Detect which cell encompasses the target text, then output its [x, y] center coordinate. 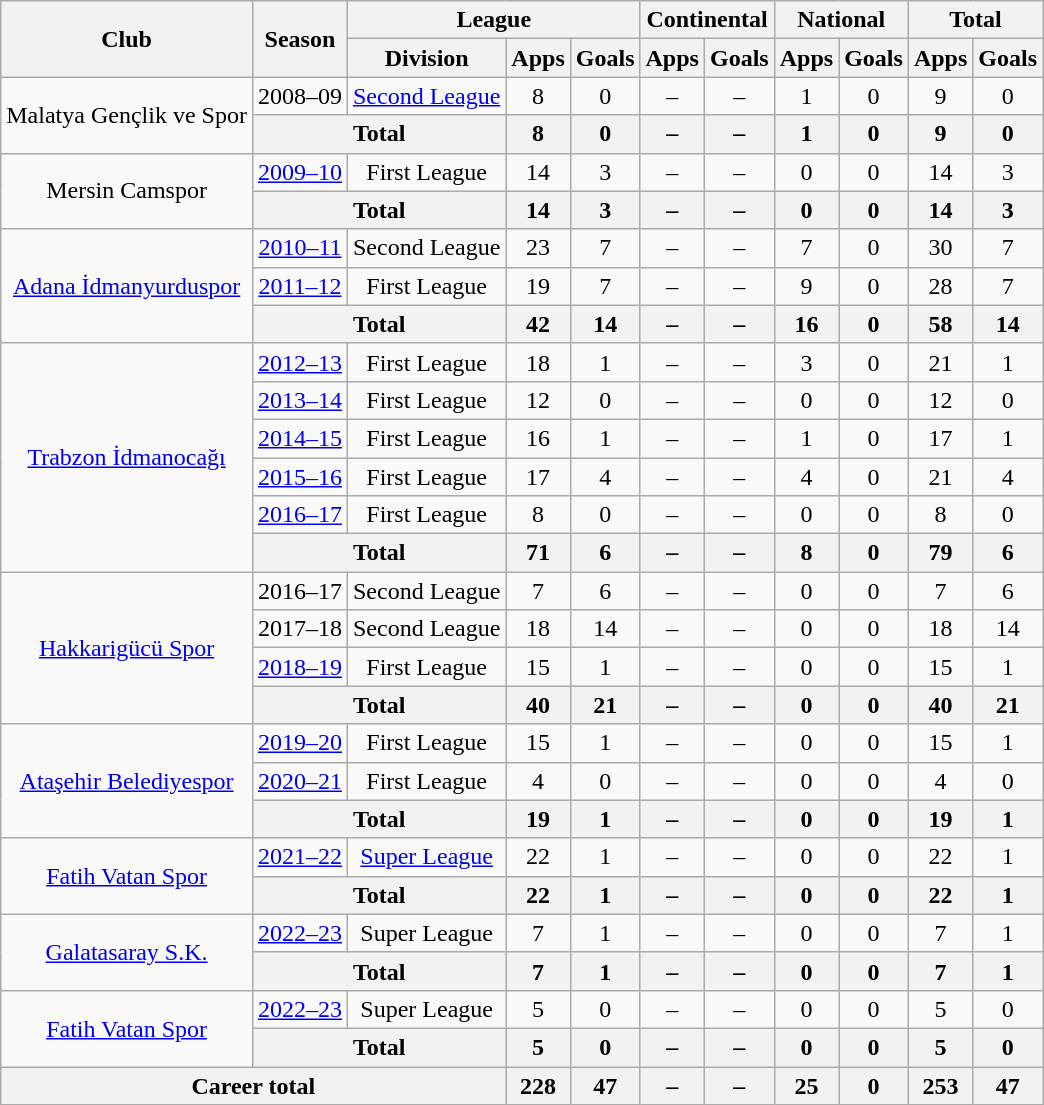
253 [940, 1085]
Season [300, 39]
Career total [254, 1085]
2015–16 [300, 477]
2012–13 [300, 362]
2021–22 [300, 857]
58 [940, 324]
2019–20 [300, 743]
Galatasaray S.K. [127, 952]
National [841, 20]
2020–21 [300, 781]
Malatya Gençlik ve Spor [127, 115]
228 [538, 1085]
2013–14 [300, 400]
2014–15 [300, 438]
2017–18 [300, 629]
Division [426, 58]
Trabzon İdmanocağı [127, 457]
2018–19 [300, 667]
2009–10 [300, 172]
Continental [707, 20]
Adana İdmanyurduspor [127, 286]
25 [806, 1085]
23 [538, 248]
Mersin Camspor [127, 191]
28 [940, 286]
Hakkarigücü Spor [127, 648]
42 [538, 324]
71 [538, 553]
79 [940, 553]
2011–12 [300, 286]
Club [127, 39]
2008–09 [300, 96]
League [494, 20]
2010–11 [300, 248]
Ataşehir Belediyespor [127, 781]
30 [940, 248]
